Identify which cell holds the provided text, then report its (X, Y) central coordinate. 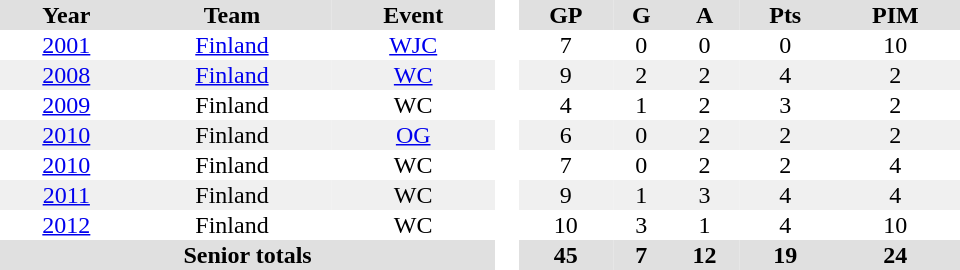
19 (786, 255)
45 (566, 255)
A (704, 15)
2012 (66, 225)
2001 (66, 45)
2011 (66, 195)
G (641, 15)
6 (566, 135)
WJC (413, 45)
GP (566, 15)
12 (704, 255)
2008 (66, 75)
Event (413, 15)
24 (896, 255)
OG (413, 135)
PIM (896, 15)
2009 (66, 105)
Pts (786, 15)
Senior totals (248, 255)
Year (66, 15)
Team (232, 15)
